Identify which cell holds the provided text, then report its (X, Y) central coordinate. 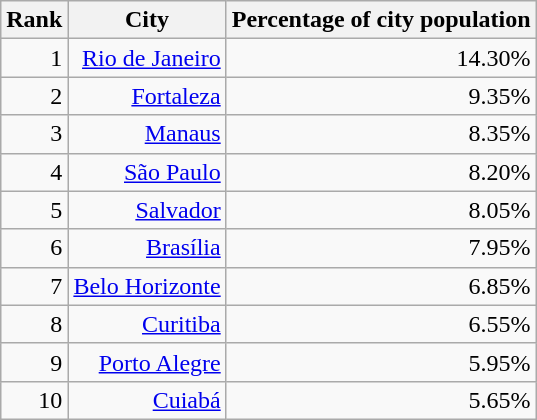
6.85% (381, 286)
São Paulo (147, 172)
8.05% (381, 210)
Fortaleza (147, 96)
3 (34, 134)
Salvador (147, 210)
4 (34, 172)
9.35% (381, 96)
8 (34, 324)
8.35% (381, 134)
7 (34, 286)
Manaus (147, 134)
5.95% (381, 362)
8.20% (381, 172)
Rio de Janeiro (147, 58)
7.95% (381, 248)
Curitiba (147, 324)
Percentage of city population (381, 20)
Cuiabá (147, 400)
5 (34, 210)
6 (34, 248)
6.55% (381, 324)
Belo Horizonte (147, 286)
City (147, 20)
1 (34, 58)
Porto Alegre (147, 362)
Rank (34, 20)
5.65% (381, 400)
10 (34, 400)
9 (34, 362)
14.30% (381, 58)
2 (34, 96)
Brasília (147, 248)
